Determine the (X, Y) coordinate at the center of the cell enclosing the given text.  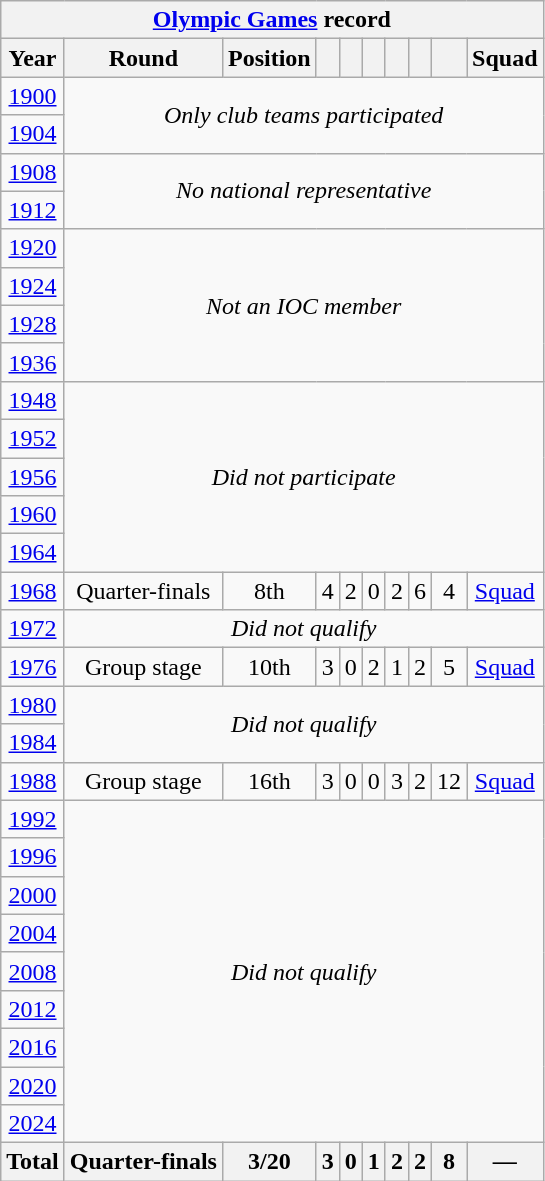
1908 (33, 172)
1900 (33, 96)
2004 (33, 933)
Not an IOC member (304, 305)
1948 (33, 400)
2016 (33, 1047)
Round (143, 58)
1924 (33, 286)
12 (450, 781)
1956 (33, 477)
1984 (33, 743)
6 (420, 591)
8th (269, 591)
2020 (33, 1085)
2008 (33, 971)
1912 (33, 210)
Did not participate (304, 476)
2024 (33, 1124)
Olympic Games record (272, 20)
2012 (33, 1009)
1928 (33, 324)
1996 (33, 857)
1936 (33, 362)
— (505, 1162)
2000 (33, 895)
3/20 (269, 1162)
Only club teams participated (304, 115)
Position (269, 58)
1992 (33, 819)
1972 (33, 629)
1952 (33, 438)
5 (450, 667)
8 (450, 1162)
1976 (33, 667)
Year (33, 58)
10th (269, 667)
1920 (33, 248)
1968 (33, 591)
1988 (33, 781)
1980 (33, 705)
No national representative (304, 191)
1904 (33, 134)
1960 (33, 515)
16th (269, 781)
Total (33, 1162)
1964 (33, 553)
